Pinpoint the cell where the given text exists, returning its [x, y] midpoint coordinate. 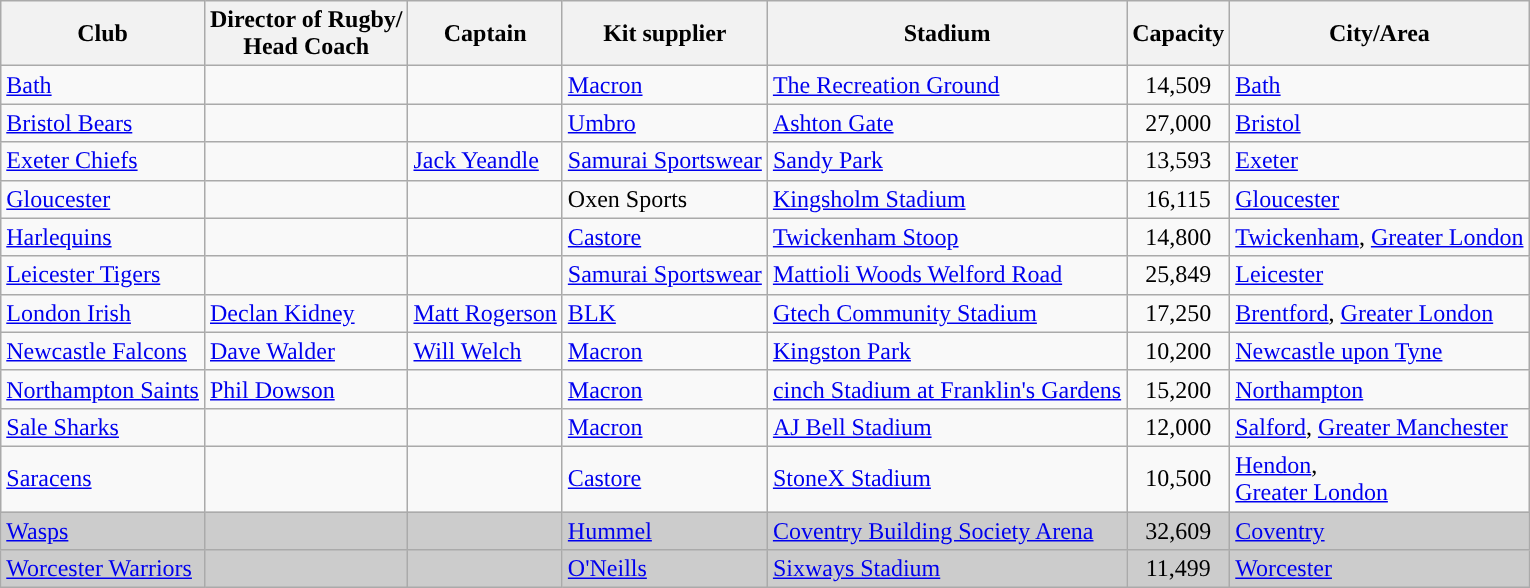
Stadium [946, 34]
Dave Walder [306, 351]
Coventry Building Society Arena [946, 531]
Exeter Chiefs [103, 161]
Northampton [1380, 389]
StoneX Stadium [946, 478]
AJ Bell Stadium [946, 427]
Sandy Park [946, 161]
15,200 [1178, 389]
25,849 [1178, 275]
Newcastle Falcons [103, 351]
Wasps [103, 531]
Ashton Gate [946, 123]
Leicester [1380, 275]
Sale Sharks [103, 427]
Sixways Stadium [946, 569]
Phil Dowson [306, 389]
Mattioli Woods Welford Road [946, 275]
Bristol Bears [103, 123]
10,200 [1178, 351]
Twickenham, Greater London [1380, 237]
Kit supplier [664, 34]
12,000 [1178, 427]
Hummel [664, 531]
27,000 [1178, 123]
Oxen Sports [664, 199]
London Irish [103, 313]
The Recreation Ground [946, 85]
Salford, Greater Manchester [1380, 427]
Director of Rugby/Head Coach [306, 34]
Saracens [103, 478]
cinch Stadium at Franklin's Gardens [946, 389]
17,250 [1178, 313]
16,115 [1178, 199]
Will Welch [485, 351]
32,609 [1178, 531]
Declan Kidney [306, 313]
Gtech Community Stadium [946, 313]
Leicester Tigers [103, 275]
Twickenham Stoop [946, 237]
Worcester Warriors [103, 569]
Newcastle upon Tyne [1380, 351]
14,509 [1178, 85]
Coventry [1380, 531]
13,593 [1178, 161]
Club [103, 34]
Harlequins [103, 237]
Worcester [1380, 569]
10,500 [1178, 478]
Matt Rogerson [485, 313]
Hendon,Greater London [1380, 478]
Exeter [1380, 161]
Umbro [664, 123]
Bristol [1380, 123]
14,800 [1178, 237]
Brentford, Greater London [1380, 313]
Kingston Park [946, 351]
Capacity [1178, 34]
City/Area [1380, 34]
BLK [664, 313]
11,499 [1178, 569]
O'Neills [664, 569]
Kingsholm Stadium [946, 199]
Jack Yeandle [485, 161]
Captain [485, 34]
Northampton Saints [103, 389]
